Return the [x, y] coordinate for the center point of the cell that contains the specified text.  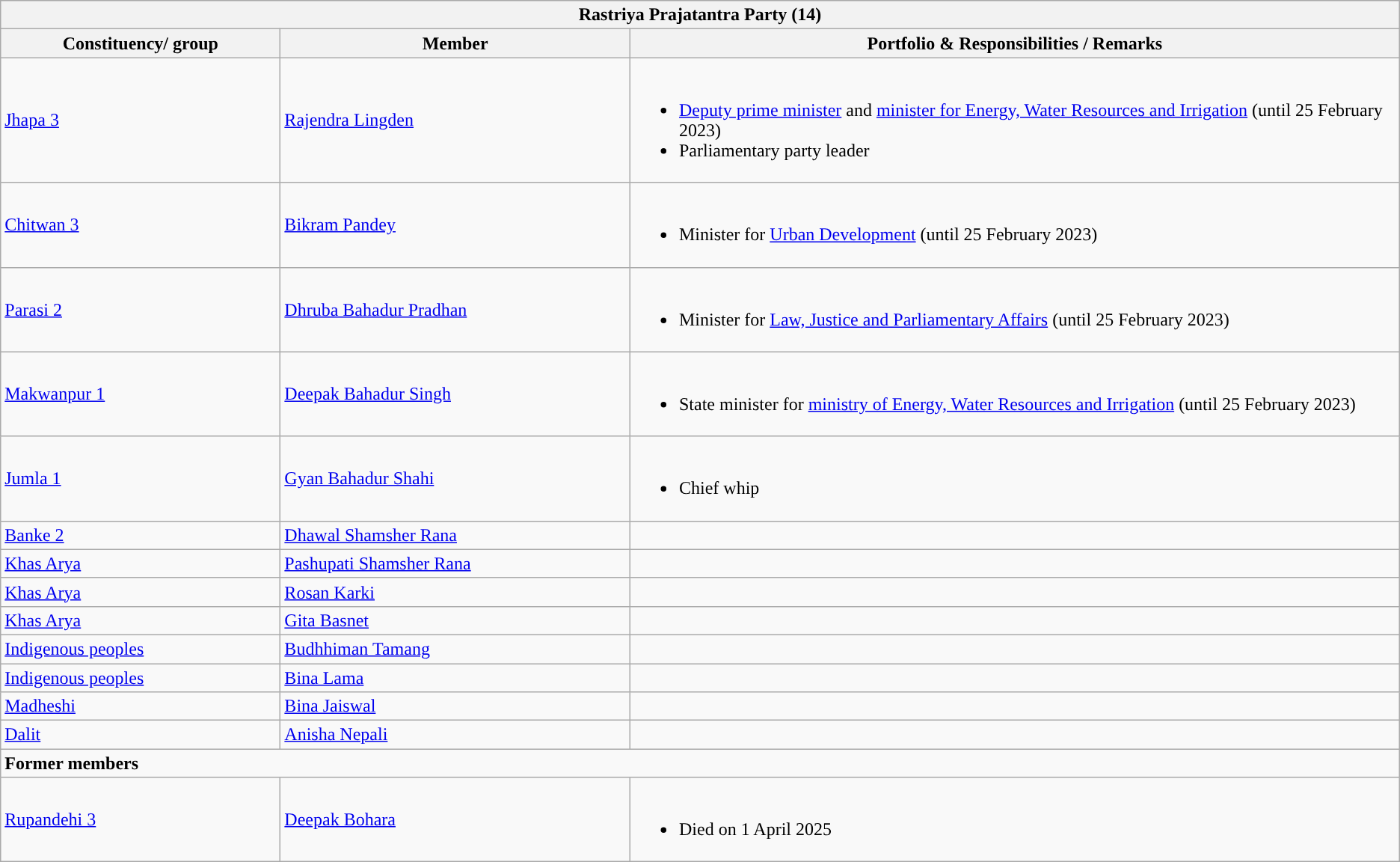
Rosan Karki [455, 592]
Minister for Law, Justice and Parliamentary Affairs (until 25 February 2023) [1014, 310]
Deepak Bohara [455, 820]
Pashupati Shamsher Rana [455, 563]
Deepak Bahadur Singh [455, 394]
Chief whip [1014, 479]
Budhhiman Tamang [455, 649]
Bina Jaiswal [455, 706]
Bikram Pandey [455, 224]
Jhapa 3 [141, 120]
Rastriya Prajatantra Party (14) [700, 15]
Deputy prime minister and minister for Energy, Water Resources and Irrigation (until 25 February 2023)Parliamentary party leader [1014, 120]
Jumla 1 [141, 479]
Portfolio & Responsibilities / Remarks [1014, 43]
Minister for Urban Development (until 25 February 2023) [1014, 224]
Rajendra Lingden [455, 120]
Makwanpur 1 [141, 394]
Anisha Nepali [455, 735]
Died on 1 April 2025 [1014, 820]
Rupandehi 3 [141, 820]
Chitwan 3 [141, 224]
Dalit [141, 735]
Constituency/ group [141, 43]
Gyan Bahadur Shahi [455, 479]
Member [455, 43]
Madheshi [141, 706]
Gita Basnet [455, 620]
Dhawal Shamsher Rana [455, 535]
Bina Lama [455, 677]
Banke 2 [141, 535]
Former members [700, 763]
Dhruba Bahadur Pradhan [455, 310]
Parasi 2 [141, 310]
State minister for ministry of Energy, Water Resources and Irrigation (until 25 February 2023) [1014, 394]
